Identify which cell holds the provided text, then report its (x, y) central coordinate. 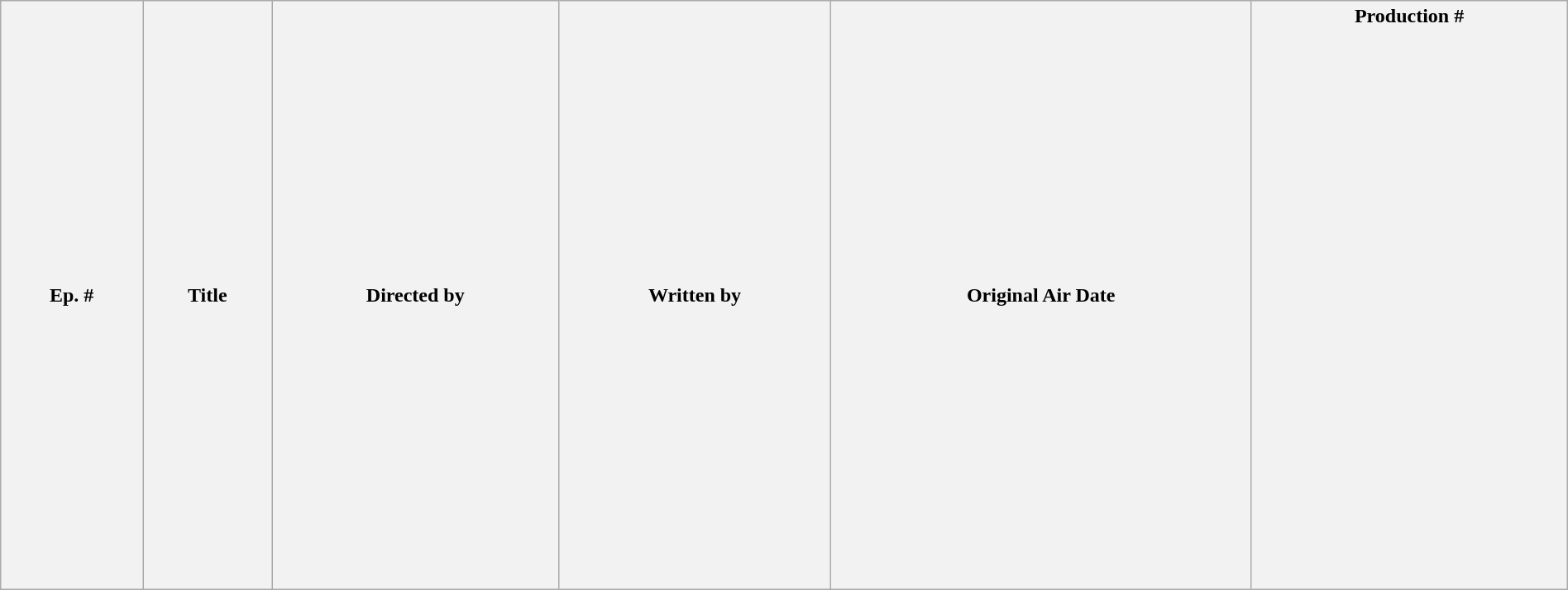
Production # (1409, 296)
Directed by (415, 296)
Written by (695, 296)
Original Air Date (1040, 296)
Title (208, 296)
Ep. # (72, 296)
